Search for the cell housing the specified text and yield its (x, y) center coordinate. 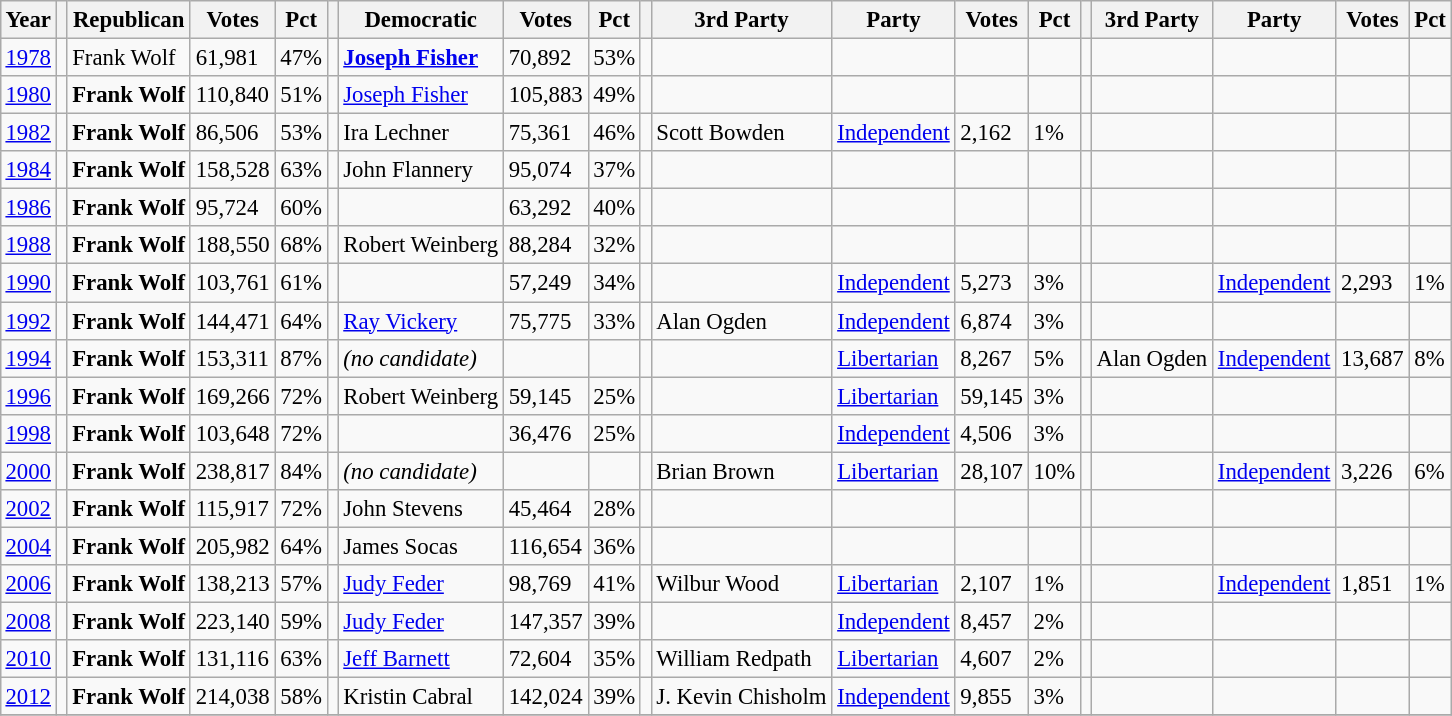
75,361 (546, 133)
88,284 (546, 245)
Brian Brown (742, 471)
37% (614, 170)
95,724 (232, 208)
8,457 (992, 621)
86,506 (232, 133)
2010 (28, 659)
58% (301, 696)
144,471 (232, 321)
105,883 (546, 95)
Ira Lechner (420, 133)
1986 (28, 208)
Kristin Cabral (420, 696)
41% (614, 584)
2,162 (992, 133)
3,226 (1372, 471)
28% (614, 508)
6% (1430, 471)
60% (301, 208)
57% (301, 584)
John Flannery (420, 170)
57,249 (546, 283)
James Socas (420, 546)
Jeff Barnett (420, 659)
35% (614, 659)
1992 (28, 321)
87% (301, 358)
98,769 (546, 584)
223,140 (232, 621)
1,851 (1372, 584)
1980 (28, 95)
1996 (28, 396)
2012 (28, 696)
49% (614, 95)
32% (614, 245)
61% (301, 283)
1978 (28, 57)
2000 (28, 471)
Year (28, 20)
2004 (28, 546)
1984 (28, 170)
8% (1430, 358)
2006 (28, 584)
J. Kevin Chisholm (742, 696)
238,817 (232, 471)
205,982 (232, 546)
2008 (28, 621)
51% (301, 95)
103,761 (232, 283)
68% (301, 245)
72,604 (546, 659)
13,687 (1372, 358)
1998 (28, 433)
116,654 (546, 546)
4,506 (992, 433)
40% (614, 208)
34% (614, 283)
45,464 (546, 508)
36% (614, 546)
59% (301, 621)
9,855 (992, 696)
63,292 (546, 208)
110,840 (232, 95)
95,074 (546, 170)
Republican (128, 20)
169,266 (232, 396)
10% (1054, 471)
4,607 (992, 659)
103,648 (232, 433)
1988 (28, 245)
1982 (28, 133)
70,892 (546, 57)
Wilbur Wood (742, 584)
1994 (28, 358)
75,775 (546, 321)
61,981 (232, 57)
33% (614, 321)
84% (301, 471)
William Redpath (742, 659)
131,116 (232, 659)
188,550 (232, 245)
Ray Vickery (420, 321)
36,476 (546, 433)
138,213 (232, 584)
2002 (28, 508)
5% (1054, 358)
1990 (28, 283)
147,357 (546, 621)
153,311 (232, 358)
8,267 (992, 358)
28,107 (992, 471)
142,024 (546, 696)
6,874 (992, 321)
115,917 (232, 508)
5,273 (992, 283)
46% (614, 133)
158,528 (232, 170)
2,293 (1372, 283)
Democratic (420, 20)
John Stevens (420, 508)
214,038 (232, 696)
Scott Bowden (742, 133)
47% (301, 57)
2,107 (992, 584)
